Locate the cell with the specified text and output its [x, y] center coordinate. 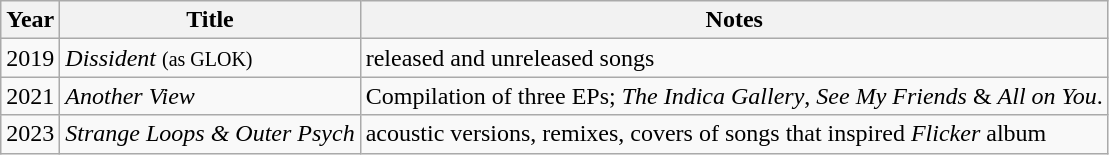
Strange Loops & Outer Psych [210, 134]
released and unreleased songs [734, 58]
Dissident (as GLOK) [210, 58]
2019 [30, 58]
Compilation of three EPs; The Indica Gallery, See My Friends & All on You. [734, 96]
acoustic versions, remixes, covers of songs that inspired Flicker album [734, 134]
Year [30, 20]
Notes [734, 20]
Another View [210, 96]
Title [210, 20]
2021 [30, 96]
2023 [30, 134]
